Extract the [X, Y] coordinate from the center of the cell holding the provided text.  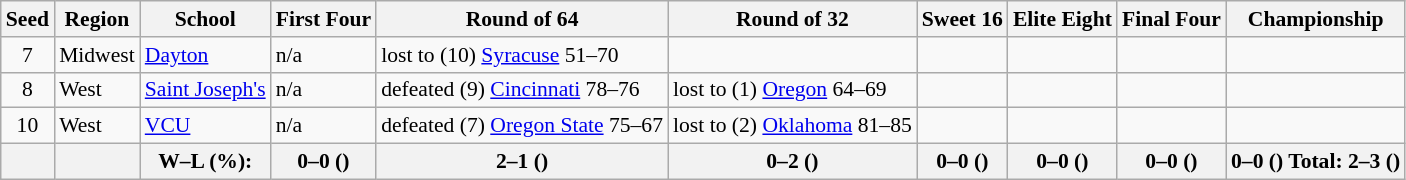
VCU [206, 126]
Round of 32 [792, 19]
Midwest [97, 55]
10 [28, 126]
0–2 () [792, 162]
Final Four [1172, 19]
Region [97, 19]
Saint Joseph's [206, 90]
School [206, 19]
Sweet 16 [962, 19]
0–0 () Total: 2–3 () [1316, 162]
defeated (7) Oregon State 75–67 [522, 126]
7 [28, 55]
Elite Eight [1062, 19]
lost to (2) Oklahoma 81–85 [792, 126]
defeated (9) Cincinnati 78–76 [522, 90]
lost to (10) Syracuse 51–70 [522, 55]
First Four [324, 19]
8 [28, 90]
Dayton [206, 55]
Seed [28, 19]
Championship [1316, 19]
2–1 () [522, 162]
lost to (1) Oregon 64–69 [792, 90]
W–L (%): [206, 162]
Round of 64 [522, 19]
